Scan for the cell matching the given text and deliver its [x, y] coordinate at center. 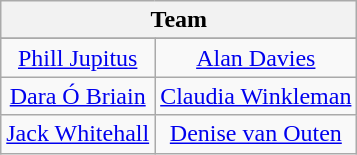
Claudia Winkleman [256, 96]
Team [179, 20]
Alan Davies [256, 58]
Phill Jupitus [78, 58]
Jack Whitehall [78, 134]
Denise van Outen [256, 134]
Dara Ó Briain [78, 96]
